Extract the [X, Y] coordinate from the center of the cell holding the provided text.  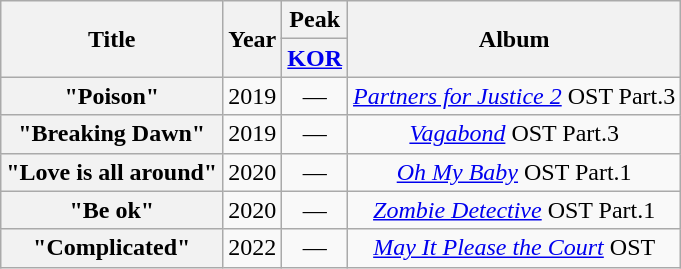
Year [252, 39]
"Breaking Dawn" [112, 134]
"Complicated" [112, 248]
Zombie Detective OST Part.1 [514, 210]
"Love is all around" [112, 172]
May It Please the Court OST [514, 248]
"Poison" [112, 96]
"Be ok" [112, 210]
Oh My Baby OST Part.1 [514, 172]
Title [112, 39]
KOR [315, 58]
Album [514, 39]
2022 [252, 248]
Vagabond OST Part.3 [514, 134]
Peak [315, 20]
Partners for Justice 2 OST Part.3 [514, 96]
